Search for the cell housing the specified text and yield its (x, y) center coordinate. 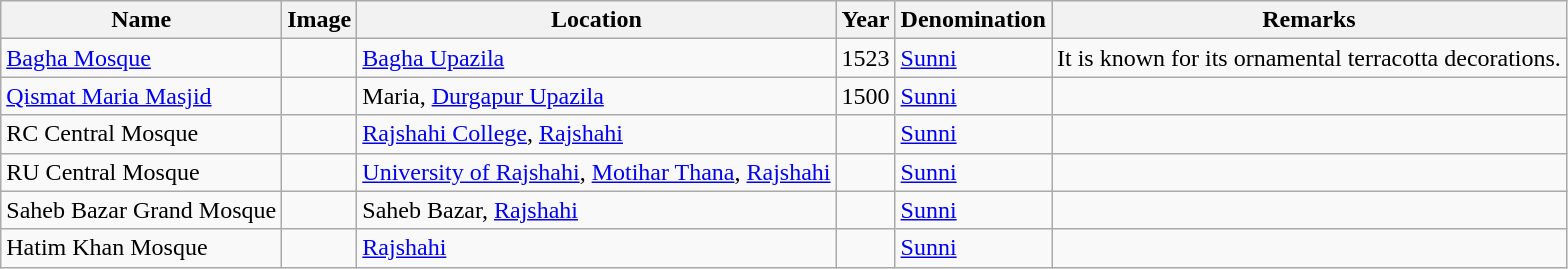
Maria, Durgapur Upazila (596, 96)
Remarks (1310, 20)
University of Rajshahi, Motihar Thana, Rajshahi (596, 172)
RC Central Mosque (142, 134)
1523 (866, 58)
Qismat Maria Masjid (142, 96)
Year (866, 20)
1500 (866, 96)
Saheb Bazar, Rajshahi (596, 210)
Name (142, 20)
Bagha Mosque (142, 58)
Hatim Khan Mosque (142, 248)
Saheb Bazar Grand Mosque (142, 210)
Image (320, 20)
Location (596, 20)
Denomination (973, 20)
Bagha Upazila (596, 58)
Rajshahi (596, 248)
Rajshahi College, Rajshahi (596, 134)
It is known for its ornamental terracotta decorations. (1310, 58)
RU Central Mosque (142, 172)
